Pinpoint the cell where the given text exists, returning its (x, y) midpoint coordinate. 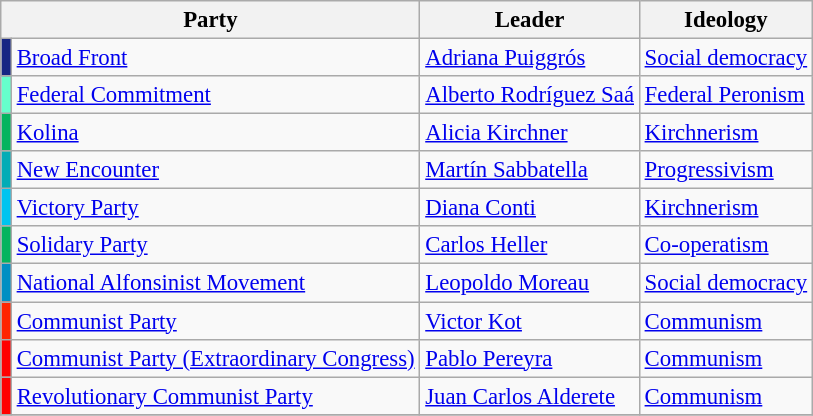
Leopoldo Moreau (530, 283)
Co-operatism (726, 245)
Communist Party (216, 321)
Federal Commitment (216, 95)
New Encounter (216, 170)
Progressivism (726, 170)
Victory Party (216, 208)
Pablo Pereyra (530, 358)
Alberto Rodríguez Saá (530, 95)
Leader (530, 20)
Federal Peronism (726, 95)
Diana Conti (530, 208)
Kolina (216, 133)
Victor Kot (530, 321)
Adriana Puiggrós (530, 58)
Alicia Kirchner (530, 133)
Juan Carlos Alderete (530, 396)
Carlos Heller (530, 245)
Party (210, 20)
Broad Front (216, 58)
Martín Sabbatella (530, 170)
National Alfonsinist Movement (216, 283)
Revolutionary Communist Party (216, 396)
Solidary Party (216, 245)
Ideology (726, 20)
Communist Party (Extraordinary Congress) (216, 358)
